Identify which cell holds the provided text, then report its [x, y] central coordinate. 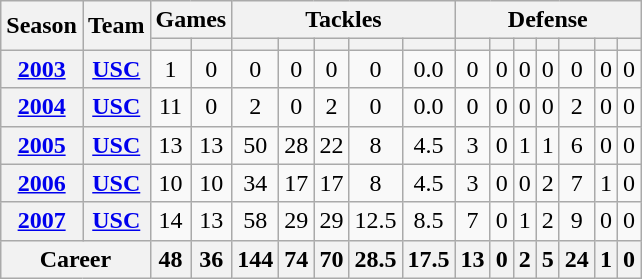
28.5 [376, 259]
6 [576, 145]
2004 [42, 107]
144 [256, 259]
9 [576, 221]
36 [212, 259]
22 [332, 145]
Career [76, 259]
12.5 [376, 221]
28 [296, 145]
74 [296, 259]
50 [256, 145]
14 [170, 221]
2006 [42, 183]
Team [116, 26]
70 [332, 259]
24 [576, 259]
48 [170, 259]
58 [256, 221]
Season [42, 26]
Games [191, 20]
Tackles [344, 20]
2003 [42, 69]
8.5 [428, 221]
2005 [42, 145]
2007 [42, 221]
11 [170, 107]
17.5 [428, 259]
34 [256, 183]
5 [548, 259]
Defense [548, 20]
